Detect which cell encompasses the target text, then output its (x, y) center coordinate. 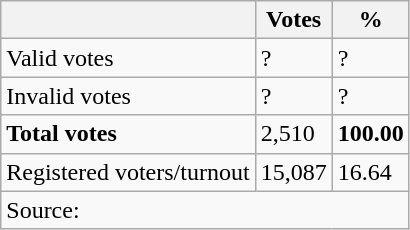
Registered voters/turnout (128, 172)
Invalid votes (128, 96)
15,087 (294, 172)
Source: (205, 210)
100.00 (370, 134)
2,510 (294, 134)
Votes (294, 20)
Valid votes (128, 58)
% (370, 20)
Total votes (128, 134)
16.64 (370, 172)
